Pinpoint the cell where the given text exists, returning its [X, Y] midpoint coordinate. 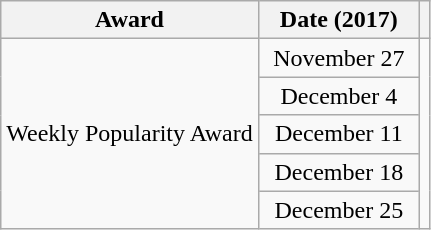
Weekly Popularity Award [130, 134]
December 18 [338, 172]
Date (2017) [338, 20]
December 4 [338, 96]
Award [130, 20]
December 25 [338, 210]
November 27 [338, 58]
December 11 [338, 134]
